Provide the [X, Y] coordinate of the cell's center where the given text is located.  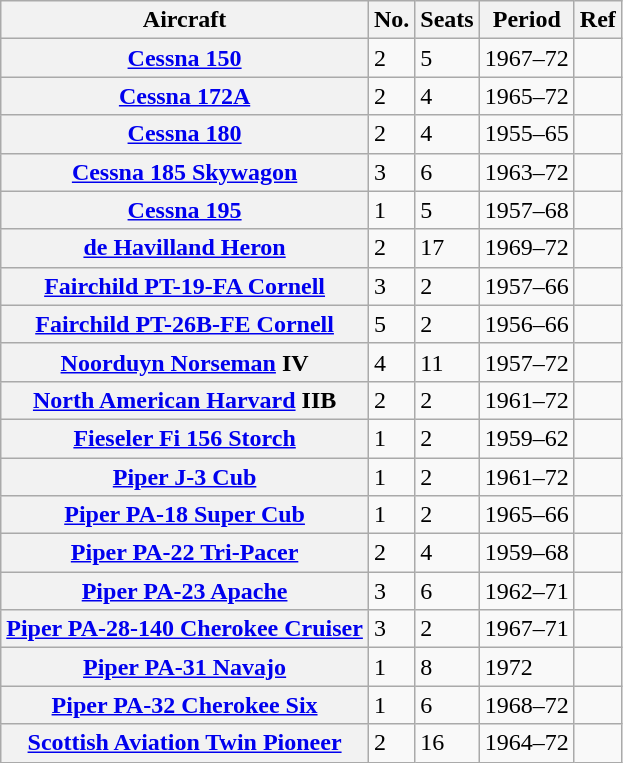
16 [447, 743]
Fieseler Fi 156 Storch [185, 438]
Cessna 150 [185, 58]
8 [447, 667]
1967–71 [526, 629]
Piper PA-32 Cherokee Six [185, 705]
Cessna 180 [185, 134]
1972 [526, 667]
1963–72 [526, 172]
Piper PA-23 Apache [185, 591]
Piper J-3 Cub [185, 477]
1955–65 [526, 134]
1959–62 [526, 438]
Ref [598, 20]
Piper PA-31 Navajo [185, 667]
Piper PA-22 Tri-Pacer [185, 553]
Fairchild PT-19-FA Cornell [185, 286]
Cessna 195 [185, 210]
1957–68 [526, 210]
1969–72 [526, 248]
Aircraft [185, 20]
17 [447, 248]
1957–66 [526, 286]
1967–72 [526, 58]
Piper PA-18 Super Cub [185, 515]
Noorduyn Norseman IV [185, 362]
Seats [447, 20]
Period [526, 20]
1959–68 [526, 553]
1956–66 [526, 324]
Cessna 172A [185, 96]
Fairchild PT-26B-FE Cornell [185, 324]
1965–66 [526, 515]
1957–72 [526, 362]
Scottish Aviation Twin Pioneer [185, 743]
North American Harvard IIB [185, 400]
1965–72 [526, 96]
11 [447, 362]
1964–72 [526, 743]
1968–72 [526, 705]
de Havilland Heron [185, 248]
Cessna 185 Skywagon [185, 172]
Piper PA-28-140 Cherokee Cruiser [185, 629]
1962–71 [526, 591]
No. [391, 20]
